Return the [x, y] coordinate for the center point of the cell that contains the specified text.  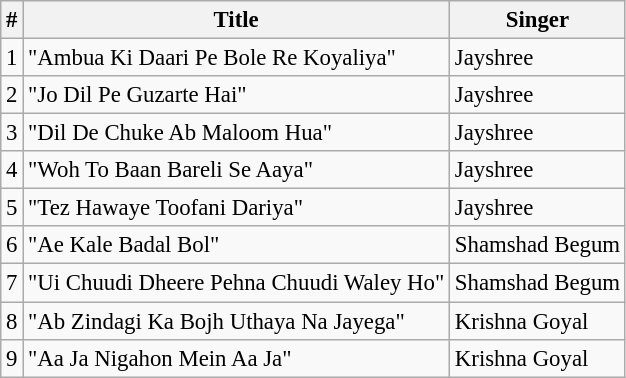
5 [12, 208]
1 [12, 58]
3 [12, 133]
Title [236, 20]
8 [12, 321]
# [12, 20]
"Tez Hawaye Toofani Dariya" [236, 208]
9 [12, 358]
2 [12, 95]
"Ab Zindagi Ka Bojh Uthaya Na Jayega" [236, 321]
4 [12, 170]
6 [12, 245]
"Woh To Baan Bareli Se Aaya" [236, 170]
"Jo Dil Pe Guzarte Hai" [236, 95]
"Aa Ja Nigahon Mein Aa Ja" [236, 358]
Singer [538, 20]
"Ambua Ki Daari Pe Bole Re Koyaliya" [236, 58]
"Ui Chuudi Dheere Pehna Chuudi Waley Ho" [236, 283]
7 [12, 283]
"Ae Kale Badal Bol" [236, 245]
"Dil De Chuke Ab Maloom Hua" [236, 133]
